Detect which cell encompasses the target text, then output its [X, Y] center coordinate. 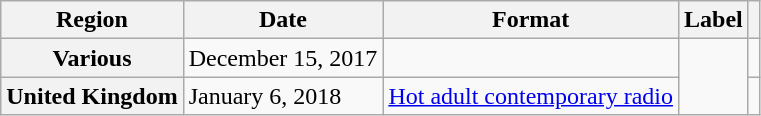
Various [92, 58]
Date [283, 20]
Format [531, 20]
Hot adult contemporary radio [531, 96]
December 15, 2017 [283, 58]
Region [92, 20]
Label [713, 20]
January 6, 2018 [283, 96]
United Kingdom [92, 96]
